Detect which cell encompasses the target text, then output its (x, y) center coordinate. 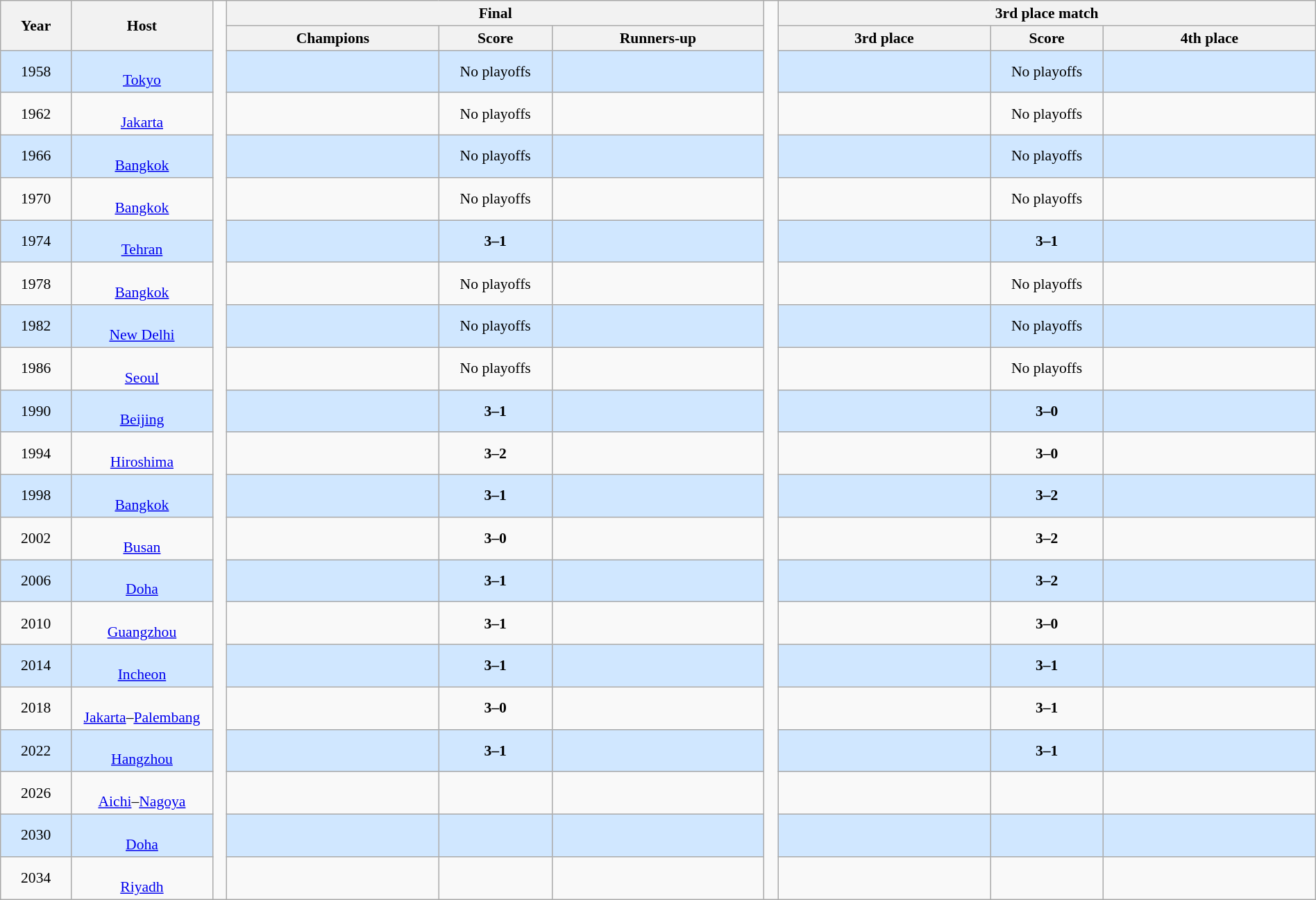
Jakarta–Palembang (142, 708)
1970 (36, 199)
Tokyo (142, 71)
Riyadh (142, 878)
Seoul (142, 368)
2034 (36, 878)
1998 (36, 496)
2026 (36, 793)
Guangzhou (142, 624)
New Delhi (142, 326)
Hiroshima (142, 454)
Final (496, 13)
1958 (36, 71)
2002 (36, 539)
2018 (36, 708)
Jakarta (142, 114)
3rd place (884, 38)
Host (142, 25)
2010 (36, 624)
Runners-up (658, 38)
Champions (333, 38)
1986 (36, 368)
1978 (36, 283)
Busan (142, 539)
1994 (36, 454)
Hangzhou (142, 750)
1990 (36, 411)
3rd place match (1047, 13)
Aichi–Nagoya (142, 793)
1962 (36, 114)
4th place (1210, 38)
Year (36, 25)
2022 (36, 750)
2030 (36, 836)
2014 (36, 665)
1966 (36, 157)
1982 (36, 326)
1974 (36, 242)
Beijing (142, 411)
Incheon (142, 665)
Tehran (142, 242)
2006 (36, 581)
